Detect which cell encompasses the target text, then output its (x, y) center coordinate. 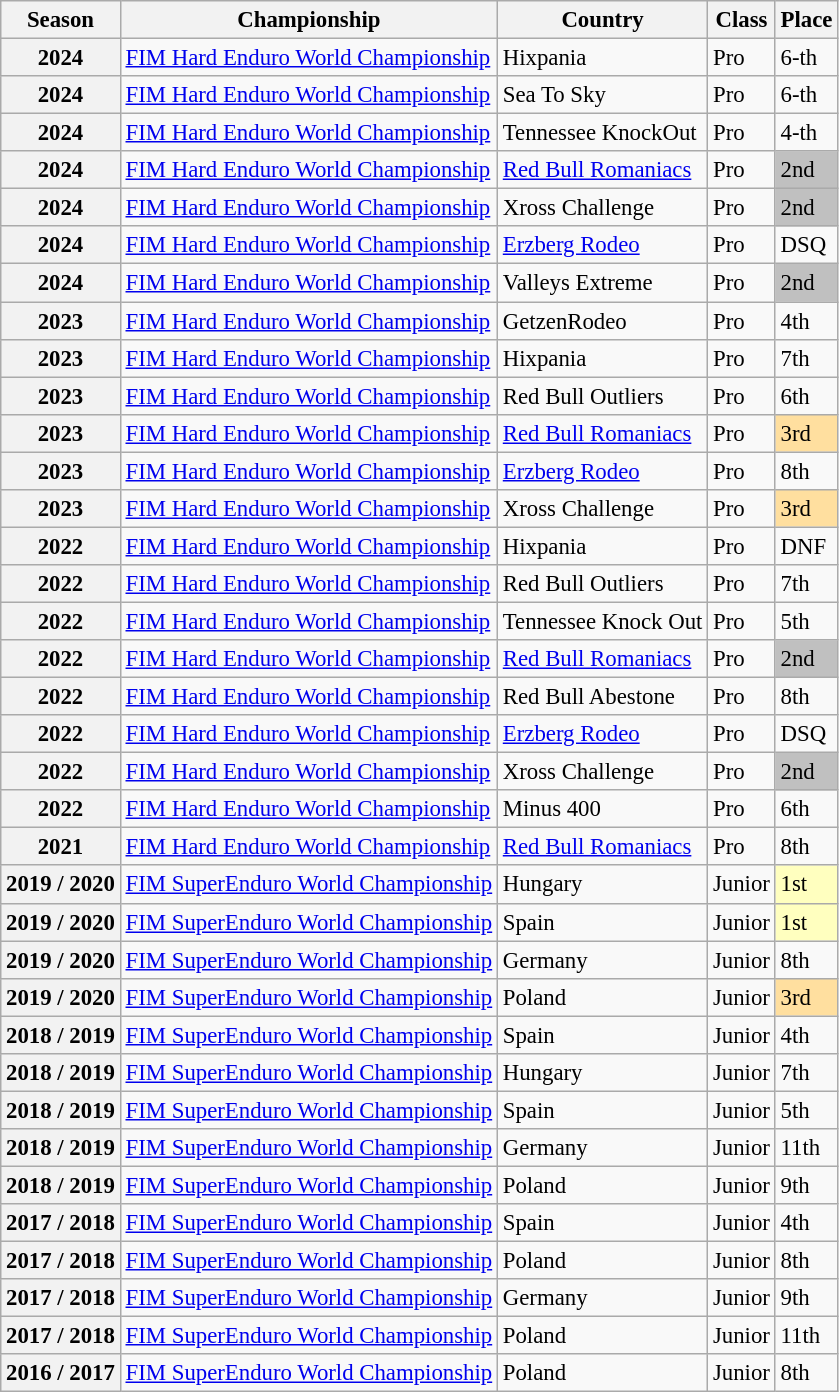
Tennessee KnockOut (602, 133)
Sea To Sky (602, 95)
2016 / 2017 (60, 1373)
Tennessee Knock Out (602, 621)
Valleys Extreme (602, 283)
DNF (806, 546)
GetzenRodeo (602, 321)
4-th (806, 133)
Class (742, 20)
Minus 400 (602, 809)
Season (60, 20)
Country (602, 20)
Championship (308, 20)
Place (806, 20)
2021 (60, 847)
Red Bull Abestone (602, 697)
